Find where the given text appears and provide that cell's center as [x, y] coordinate. 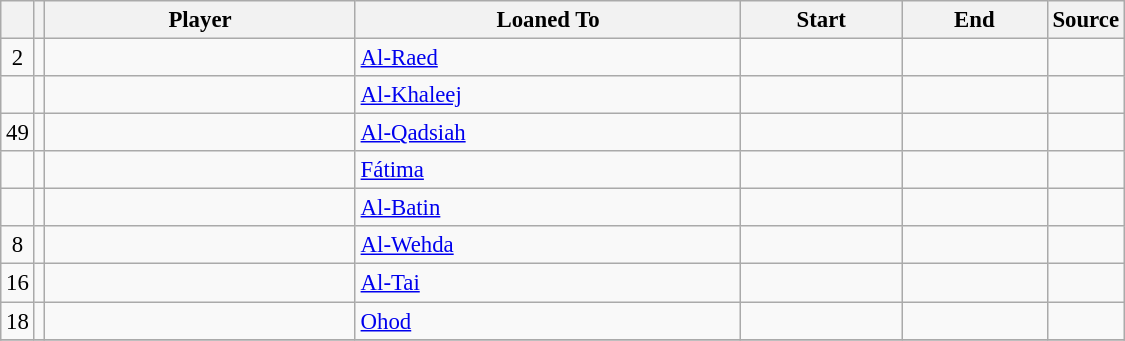
49 [18, 133]
Ohod [548, 321]
2 [18, 58]
Loaned To [548, 20]
Fátima [548, 170]
Al-Tai [548, 283]
Al-Raed [548, 58]
End [975, 20]
Al-Wehda [548, 245]
Start [822, 20]
16 [18, 283]
Player [200, 20]
18 [18, 321]
8 [18, 245]
Al-Khaleej [548, 95]
Al-Batin [548, 208]
Al-Qadsiah [548, 133]
Source [1086, 20]
